Capture the cell that displays the provided text and extract its (X, Y) central coordinate. 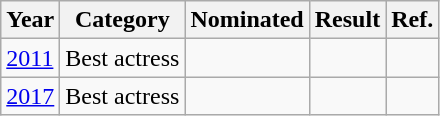
Category (122, 20)
Nominated (247, 20)
2011 (30, 58)
Ref. (412, 20)
Result (347, 20)
Year (30, 20)
2017 (30, 96)
